Extract the (x, y) coordinate from the center of the cell holding the provided text.  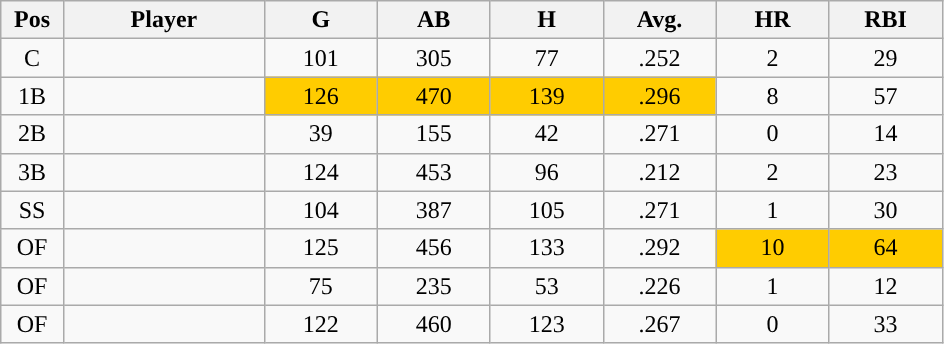
133 (546, 248)
387 (434, 210)
RBI (886, 20)
.252 (660, 58)
14 (886, 134)
39 (320, 134)
.267 (660, 324)
453 (434, 172)
64 (886, 248)
29 (886, 58)
125 (320, 248)
H (546, 20)
305 (434, 58)
8 (772, 96)
23 (886, 172)
30 (886, 210)
53 (546, 286)
155 (434, 134)
SS (32, 210)
.212 (660, 172)
470 (434, 96)
Pos (32, 20)
12 (886, 286)
123 (546, 324)
1B (32, 96)
105 (546, 210)
75 (320, 286)
HR (772, 20)
456 (434, 248)
Player (164, 20)
AB (434, 20)
139 (546, 96)
2B (32, 134)
77 (546, 58)
126 (320, 96)
Avg. (660, 20)
460 (434, 324)
96 (546, 172)
124 (320, 172)
104 (320, 210)
42 (546, 134)
.226 (660, 286)
.296 (660, 96)
57 (886, 96)
33 (886, 324)
G (320, 20)
122 (320, 324)
.292 (660, 248)
235 (434, 286)
101 (320, 58)
3B (32, 172)
10 (772, 248)
C (32, 58)
